Determine the (x, y) coordinate at the center of the cell enclosing the given text.  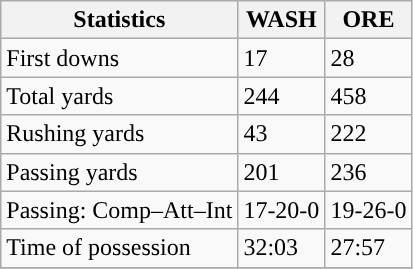
Passing: Comp–Att–Int (120, 210)
Total yards (120, 96)
32:03 (282, 248)
236 (368, 172)
Passing yards (120, 172)
43 (282, 134)
222 (368, 134)
27:57 (368, 248)
First downs (120, 58)
28 (368, 58)
244 (282, 96)
Statistics (120, 20)
201 (282, 172)
17 (282, 58)
458 (368, 96)
ORE (368, 20)
19-26-0 (368, 210)
Time of possession (120, 248)
Rushing yards (120, 134)
WASH (282, 20)
17-20-0 (282, 210)
